Find where the given text appears and provide that cell's center as (X, Y) coordinate. 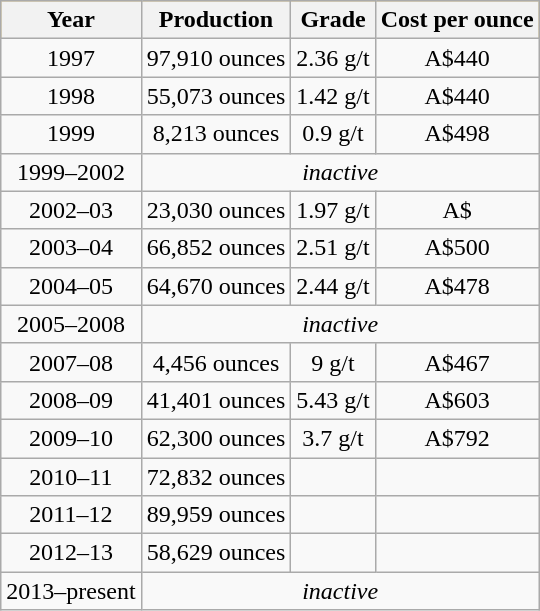
2008–09 (71, 400)
2002–03 (71, 210)
8,213 ounces (216, 134)
1.42 g/t (333, 96)
A$500 (457, 248)
1997 (71, 58)
89,959 ounces (216, 515)
2011–12 (71, 515)
Production (216, 20)
0.9 g/t (333, 134)
2010–11 (71, 477)
58,629 ounces (216, 553)
4,456 ounces (216, 362)
97,910 ounces (216, 58)
9 g/t (333, 362)
3.7 g/t (333, 438)
Year (71, 20)
A$498 (457, 134)
2005–2008 (71, 324)
A$478 (457, 286)
2007–08 (71, 362)
1999 (71, 134)
41,401 ounces (216, 400)
2.44 g/t (333, 286)
62,300 ounces (216, 438)
66,852 ounces (216, 248)
2013–present (71, 591)
64,670 ounces (216, 286)
1.97 g/t (333, 210)
72,832 ounces (216, 477)
2012–13 (71, 553)
2003–04 (71, 248)
Grade (333, 20)
2.36 g/t (333, 58)
Cost per ounce (457, 20)
5.43 g/t (333, 400)
1998 (71, 96)
A$467 (457, 362)
2009–10 (71, 438)
23,030 ounces (216, 210)
2004–05 (71, 286)
A$603 (457, 400)
A$ (457, 210)
A$792 (457, 438)
2.51 g/t (333, 248)
55,073 ounces (216, 96)
1999–2002 (71, 172)
